Detect which cell encompasses the target text, then output its (X, Y) center coordinate. 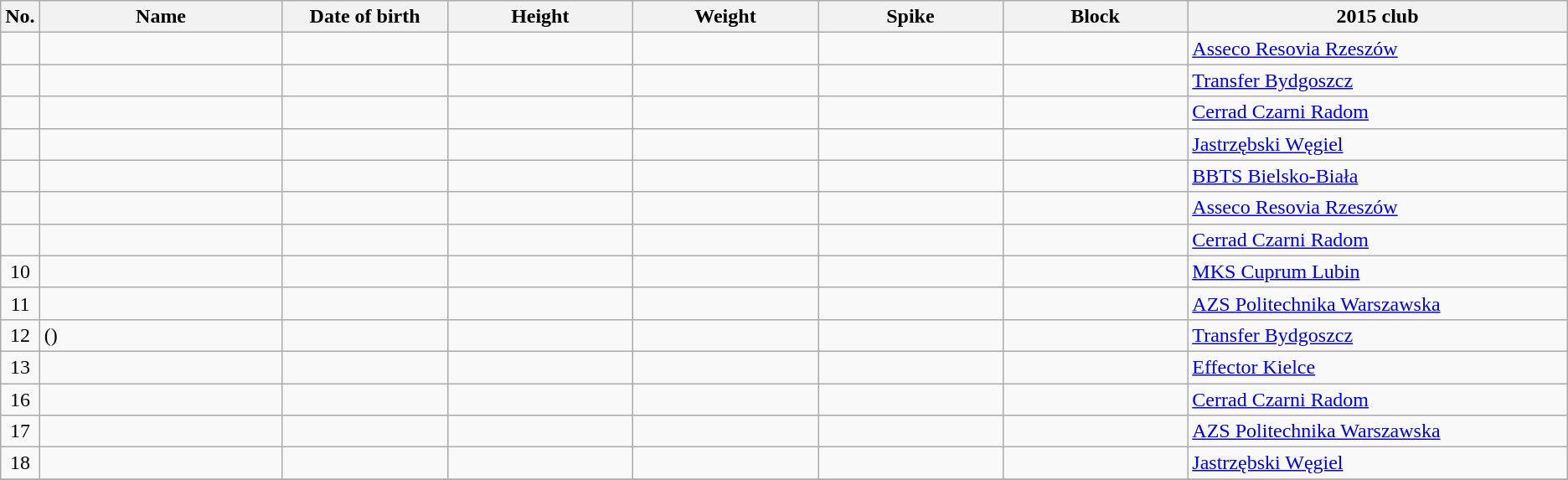
Block (1096, 17)
Date of birth (365, 17)
Height (539, 17)
MKS Cuprum Lubin (1377, 271)
16 (20, 400)
Effector Kielce (1377, 367)
Name (161, 17)
Spike (911, 17)
BBTS Bielsko-Biała (1377, 176)
13 (20, 367)
() (161, 335)
18 (20, 463)
No. (20, 17)
12 (20, 335)
Weight (725, 17)
17 (20, 431)
11 (20, 303)
2015 club (1377, 17)
10 (20, 271)
